Detect which cell encompasses the target text, then output its (x, y) center coordinate. 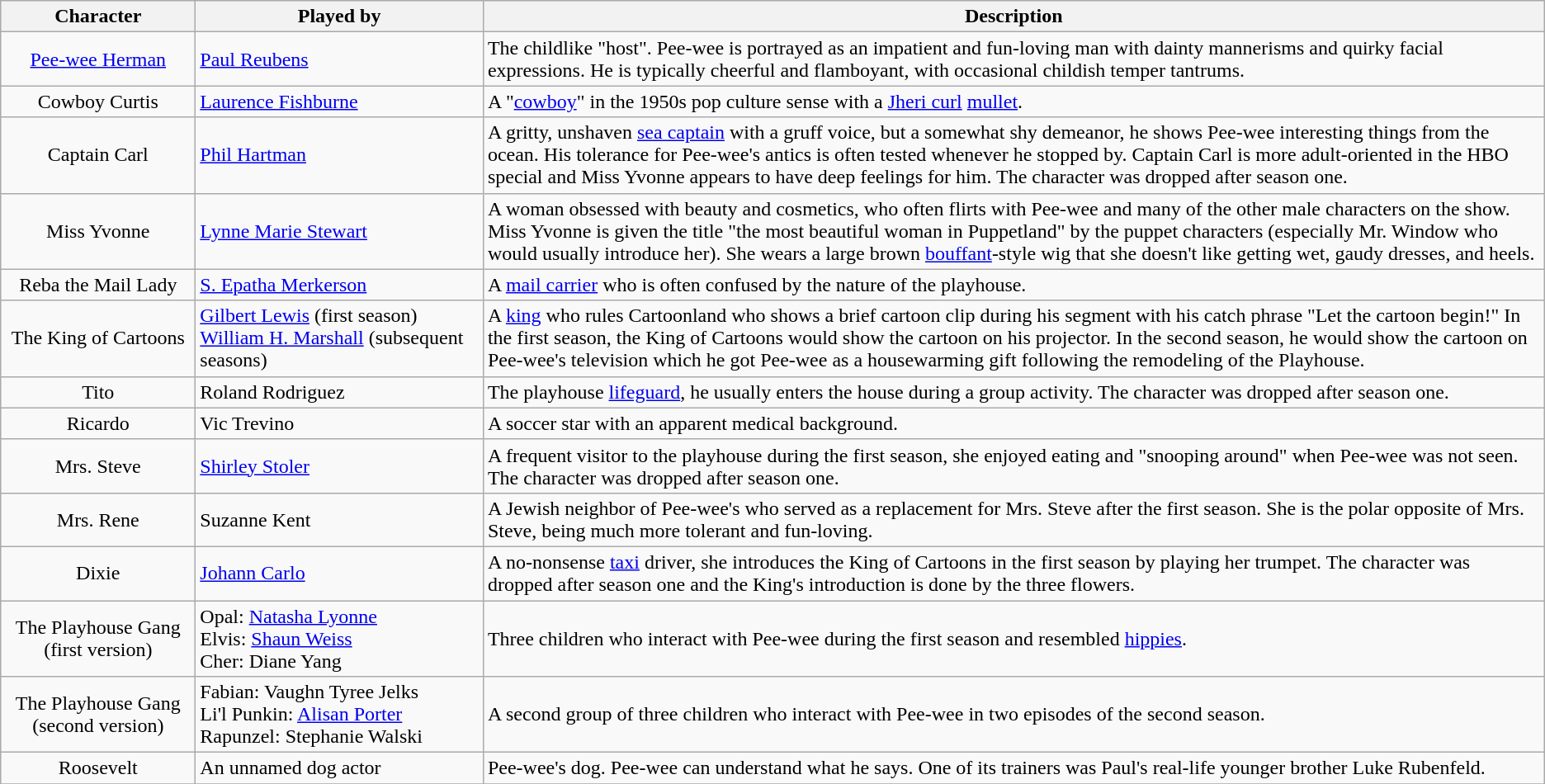
A soccer star with an apparent medical background. (1013, 423)
Tito (98, 392)
Johann Carlo (340, 573)
Pee-wee's dog. Pee-wee can understand what he says. One of its trainers was Paul's real-life younger brother Luke Rubenfeld. (1013, 768)
An unnamed dog actor (340, 768)
Shirley Stoler (340, 465)
Opal: Natasha LyonneElvis: Shaun WeissCher: Diane Yang (340, 639)
Pee-wee Herman (98, 59)
A mail carrier who is often confused by the nature of the playhouse. (1013, 285)
Vic Trevino (340, 423)
Lynne Marie Stewart (340, 231)
The King of Cartoons (98, 338)
Laurence Fishburne (340, 102)
Three children who interact with Pee-wee during the first season and resembled hippies. (1013, 639)
Miss Yvonne (98, 231)
S. Epatha Merkerson (340, 285)
Suzanne Kent (340, 520)
The Playhouse Gang (first version) (98, 639)
Paul Reubens (340, 59)
Roosevelt (98, 768)
Gilbert Lewis (first season)William H. Marshall (subsequent seasons) (340, 338)
Reba the Mail Lady (98, 285)
Captain Carl (98, 155)
The playhouse lifeguard, he usually enters the house during a group activity. The character was dropped after season one. (1013, 392)
Description (1013, 17)
Dixie (98, 573)
Roland Rodriguez (340, 392)
A second group of three children who interact with Pee-wee in two episodes of the second season. (1013, 715)
Mrs. Steve (98, 465)
A "cowboy" in the 1950s pop culture sense with a Jheri curl mullet. (1013, 102)
Mrs. Rene (98, 520)
Ricardo (98, 423)
Played by (340, 17)
Cowboy Curtis (98, 102)
Fabian: Vaughn Tyree JelksLi'l Punkin: Alisan PorterRapunzel: Stephanie Walski (340, 715)
Character (98, 17)
Phil Hartman (340, 155)
The Playhouse Gang (second version) (98, 715)
